Extract the [X, Y] coordinate from the center of the cell holding the provided text.  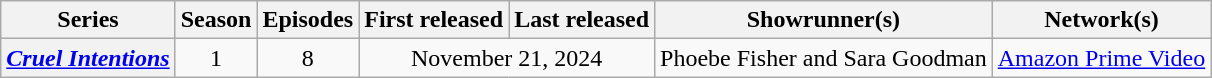
Cruel Intentions [88, 58]
November 21, 2024 [507, 58]
1 [216, 58]
Showrunner(s) [824, 20]
Network(s) [1101, 20]
Last released [582, 20]
First released [434, 20]
Season [216, 20]
8 [308, 58]
Series [88, 20]
Amazon Prime Video [1101, 58]
Phoebe Fisher and Sara Goodman [824, 58]
Episodes [308, 20]
